Extract the (x, y) coordinate from the center of the cell holding the provided text.  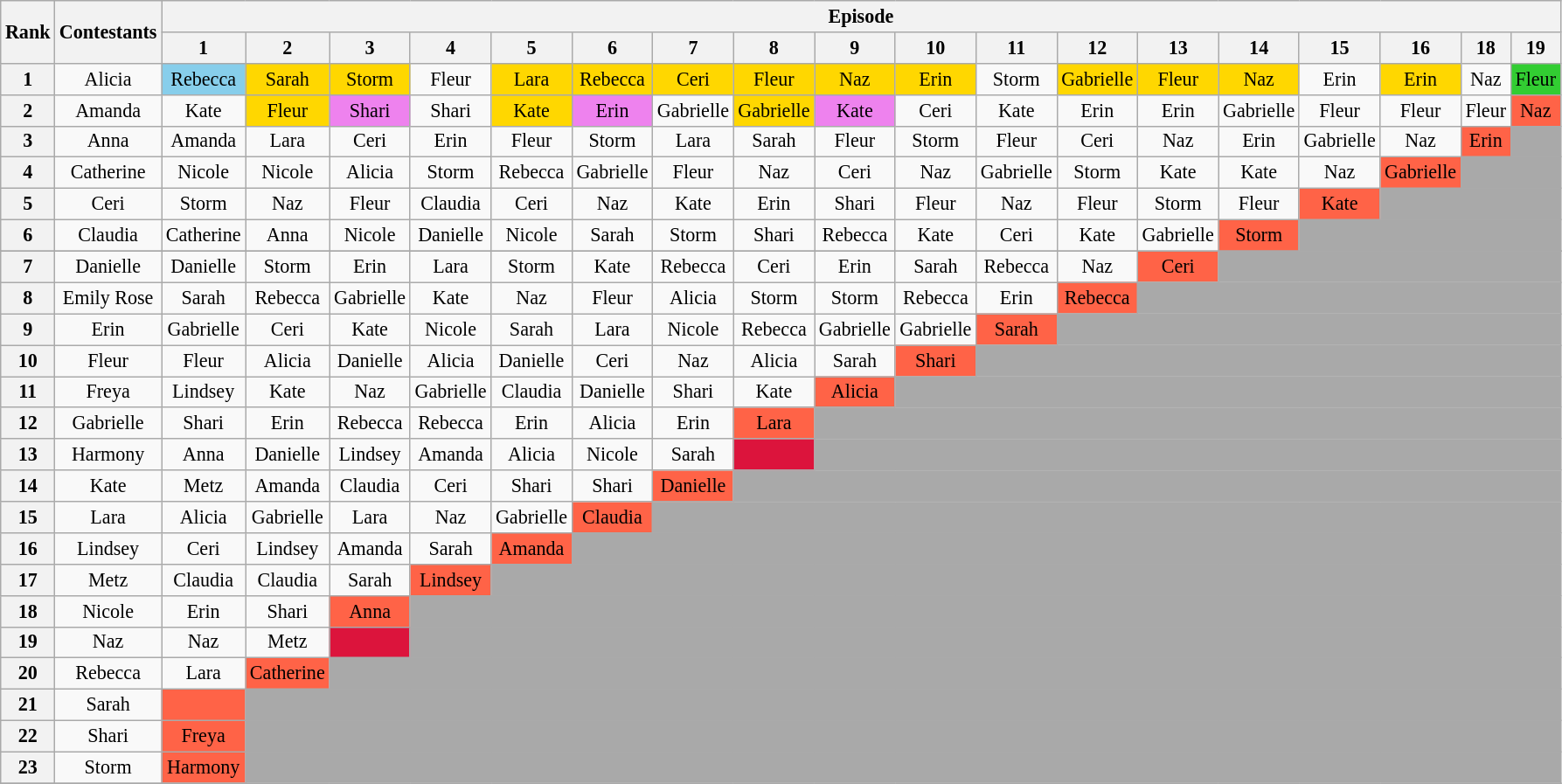
Episode (862, 16)
20 (28, 674)
17 (28, 579)
Emily Rose (108, 298)
23 (28, 767)
21 (28, 704)
Rank (28, 31)
Contestants (108, 31)
22 (28, 736)
